Return (x, y) of the center of cell containing provided text 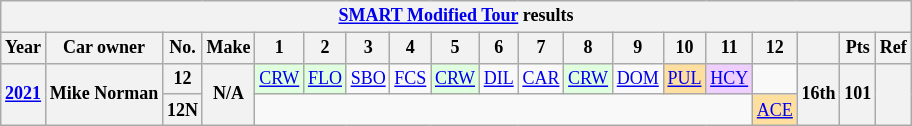
11 (730, 48)
DIL (498, 78)
3 (368, 48)
7 (541, 48)
Ref (894, 48)
No. (183, 48)
101 (858, 94)
HCY (730, 78)
16th (818, 94)
N/A (228, 94)
2021 (24, 94)
8 (588, 48)
DOM (638, 78)
FCS (410, 78)
2 (326, 48)
SMART Modified Tour results (456, 16)
PUL (684, 78)
10 (684, 48)
6 (498, 48)
Year (24, 48)
ACE (774, 110)
Mike Norman (104, 94)
1 (280, 48)
SBO (368, 78)
Make (228, 48)
12N (183, 110)
CAR (541, 78)
FLO (326, 78)
5 (456, 48)
Car owner (104, 48)
4 (410, 48)
Pts (858, 48)
9 (638, 48)
